Return the [X, Y] coordinate for the center point of the cell that contains the specified text.  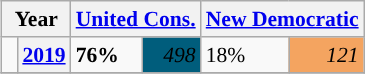
498 [172, 55]
76% [107, 55]
United Cons. [136, 19]
Year [36, 19]
New Democratic [282, 19]
18% [245, 55]
2019 [44, 55]
121 [326, 55]
